Locate the cell with the specified text and output its [x, y] center coordinate. 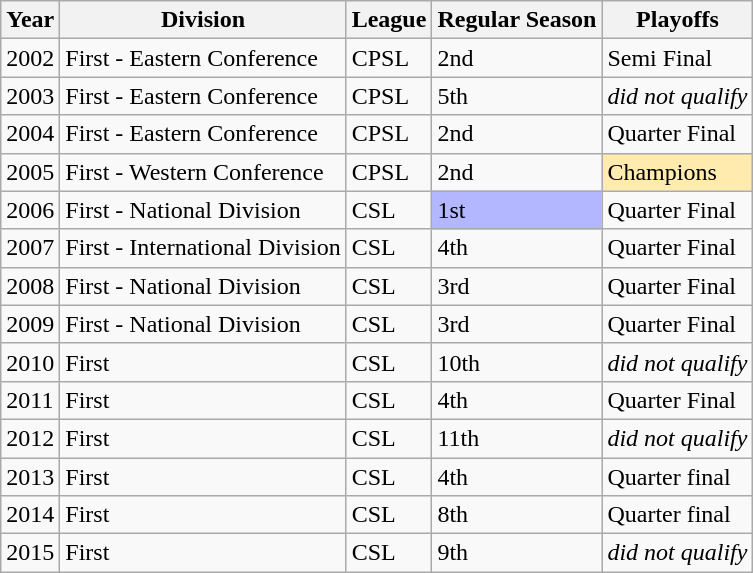
League [389, 20]
2010 [30, 362]
2015 [30, 553]
10th [517, 362]
2014 [30, 515]
Champions [678, 172]
Playoffs [678, 20]
11th [517, 438]
First - Western Conference [203, 172]
2007 [30, 248]
Regular Season [517, 20]
2012 [30, 438]
2008 [30, 286]
Year [30, 20]
Division [203, 20]
2002 [30, 58]
5th [517, 96]
9th [517, 553]
1st [517, 210]
2005 [30, 172]
2009 [30, 324]
8th [517, 515]
2004 [30, 134]
2003 [30, 96]
2011 [30, 400]
2013 [30, 477]
2006 [30, 210]
First - International Division [203, 248]
Semi Final [678, 58]
